Scan for the cell matching the given text and deliver its (x, y) coordinate at center. 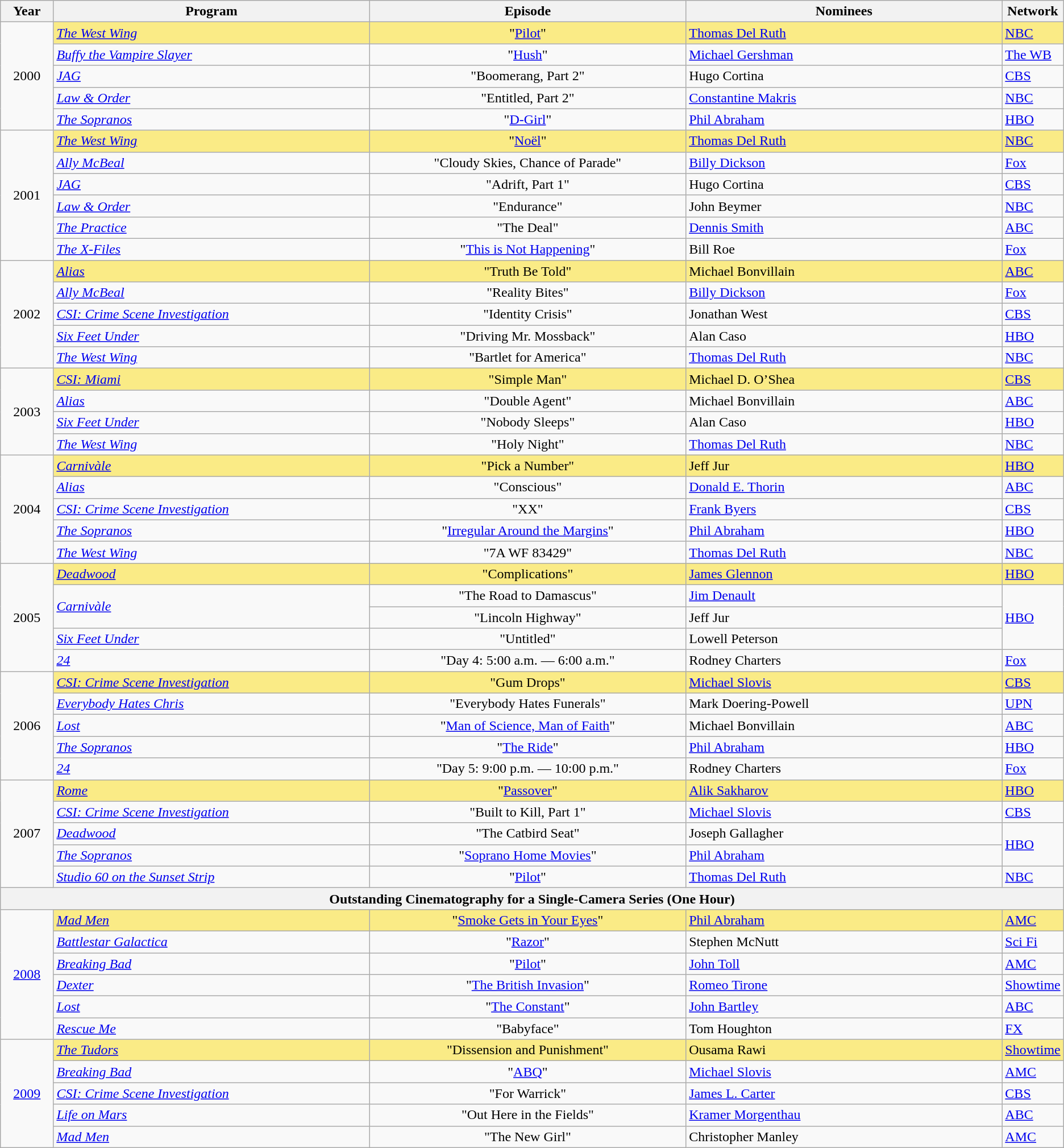
"XX" (527, 509)
"The Ride" (527, 747)
"Identity Crisis" (527, 314)
"Irregular Around the Margins" (527, 531)
"Pick a Number" (527, 466)
"Boomerang, Part 2" (527, 76)
2000 (27, 76)
John Bartley (844, 1007)
Constantine Makris (844, 98)
"Hush" (527, 55)
"Noël" (527, 141)
"Man of Science, Man of Faith" (527, 726)
"Day 5: 9:00 p.m. — 10:00 p.m." (527, 769)
Life on Mars (211, 1115)
2003 (27, 412)
"Complications" (527, 574)
Episode (527, 11)
"Built to Kill, Part 1" (527, 812)
Dexter (211, 985)
"Smoke Gets in Your Eyes" (527, 920)
Lowell Peterson (844, 639)
Nominees (844, 11)
James L. Carter (844, 1093)
Rome (211, 790)
Rescue Me (211, 1029)
"Everybody Hates Funerals" (527, 704)
"Out Here in the Fields" (527, 1115)
Frank Byers (844, 509)
2008 (27, 974)
James Glennon (844, 574)
"Lincoln Highway" (527, 617)
Romeo Tirone (844, 985)
"Babyface" (527, 1029)
"Simple Man" (527, 379)
"Passover" (527, 790)
Sci Fi (1033, 942)
The Practice (211, 227)
"The New Girl" (527, 1137)
"The Road to Damascus" (527, 595)
"Bartlet for America" (527, 358)
Year (27, 11)
2006 (27, 726)
"The Deal" (527, 227)
Dennis Smith (844, 227)
"Soprano Home Movies" (527, 855)
2005 (27, 617)
Christopher Manley (844, 1137)
Tom Houghton (844, 1029)
UPN (1033, 704)
Buffy the Vampire Slayer (211, 55)
Jim Denault (844, 595)
2004 (27, 509)
Mark Doering-Powell (844, 704)
"For Warrick" (527, 1093)
Ousama Rawi (844, 1050)
"ABQ" (527, 1072)
2007 (27, 834)
2009 (27, 1093)
"Conscious" (527, 487)
Kramer Morgenthau (844, 1115)
"D-Girl" (527, 119)
The WB (1033, 55)
"Nobody Sleeps" (527, 422)
"This is Not Happening" (527, 249)
The Tudors (211, 1050)
"Gum Drops" (527, 682)
Battlestar Galactica (211, 942)
John Beymer (844, 206)
CSI: Miami (211, 379)
2001 (27, 195)
"Day 4: 5:00 a.m. — 6:00 a.m." (527, 661)
"Endurance" (527, 206)
"Untitled" (527, 639)
Studio 60 on the Sunset Strip (211, 877)
Jonathan West (844, 314)
"Driving Mr. Mossback" (527, 336)
"7A WF 83429" (527, 552)
"Double Agent" (527, 401)
"The Constant" (527, 1007)
"Cloudy Skies, Chance of Parade" (527, 163)
Michael D. O’Shea (844, 379)
"Razor" (527, 942)
"Truth Be Told" (527, 271)
"The British Invasion" (527, 985)
2002 (27, 314)
Everybody Hates Chris (211, 704)
Joseph Gallagher (844, 834)
Donald E. Thorin (844, 487)
Network (1033, 11)
"Adrift, Part 1" (527, 184)
FX (1033, 1029)
Michael Gershman (844, 55)
Program (211, 11)
"The Catbird Seat" (527, 834)
John Toll (844, 964)
Stephen McNutt (844, 942)
"Entitled, Part 2" (527, 98)
"Reality Bites" (527, 293)
The X-Files (211, 249)
"Dissension and Punishment" (527, 1050)
Bill Roe (844, 249)
Outstanding Cinematography for a Single-Camera Series (One Hour) (532, 898)
"Holy Night" (527, 444)
Alik Sakharov (844, 790)
